Detect which cell encompasses the target text, then output its (x, y) center coordinate. 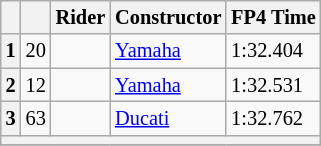
1:32.762 (273, 118)
FP4 Time (273, 17)
Ducati (168, 118)
Rider (81, 17)
12 (36, 85)
2 (11, 85)
Constructor (168, 17)
1:32.531 (273, 85)
1:32.404 (273, 51)
1 (11, 51)
3 (11, 118)
63 (36, 118)
20 (36, 51)
